Provide the (x, y) coordinate of the cell's center where the given text is located.  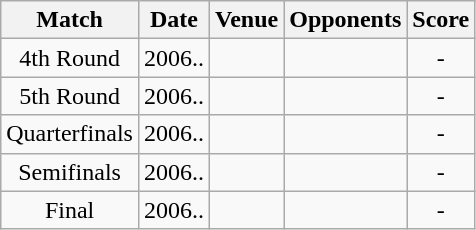
Opponents (346, 20)
Venue (246, 20)
Semifinals (70, 172)
Quarterfinals (70, 134)
Match (70, 20)
4th Round (70, 58)
Score (441, 20)
Final (70, 210)
Date (174, 20)
5th Round (70, 96)
